Determine the (x, y) coordinate at the center of the cell enclosing the given text.  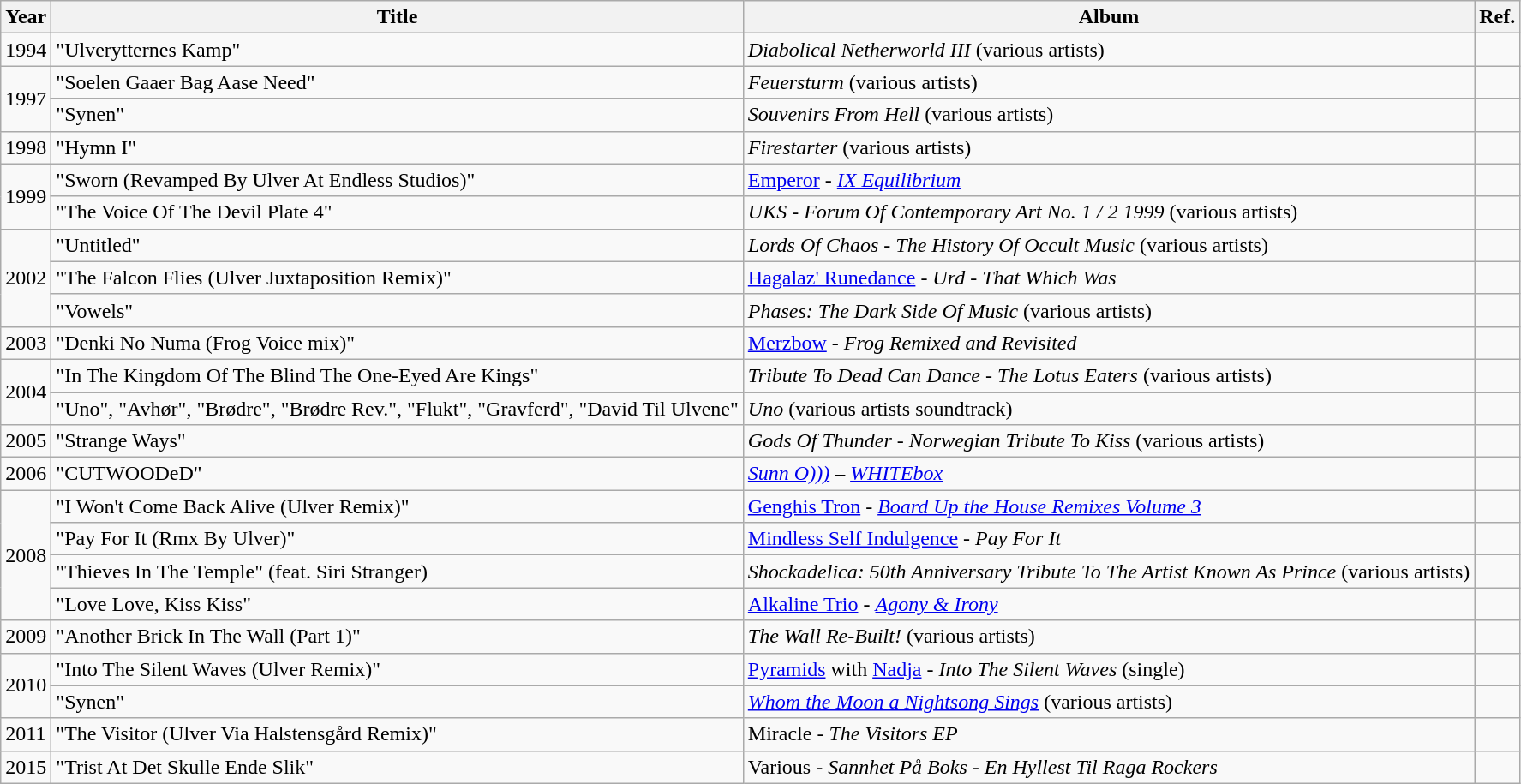
2009 (26, 637)
Diabolical Netherworld III (various artists) (1109, 50)
2005 (26, 441)
Lords Of Chaos - The History Of Occult Music (various artists) (1109, 245)
1994 (26, 50)
Gods Of Thunder - Norwegian Tribute To Kiss (various artists) (1109, 441)
Sunn O))) – WHITEbox (1109, 474)
Album (1109, 17)
Mindless Self Indulgence - Pay For It (1109, 539)
Pyramids with Nadja - Into The Silent Waves (single) (1109, 669)
"Uno", "Avhør", "Brødre", "Brødre Rev.", "Flukt", "Gravferd", "David Til Ulvene" (398, 409)
"Soelen Gaaer Bag Aase Need" (398, 82)
Firestarter (various artists) (1109, 147)
"I Won't Come Back Alive (Ulver Remix)" (398, 506)
2010 (26, 685)
"Denki No Numa (Frog Voice mix)" (398, 343)
2004 (26, 392)
Phases: The Dark Side Of Music (various artists) (1109, 310)
"Love Love, Kiss Kiss" (398, 604)
Miracle - The Visitors EP (1109, 734)
Year (26, 17)
"Into The Silent Waves (Ulver Remix)" (398, 669)
1997 (26, 99)
2003 (26, 343)
"Strange Ways" (398, 441)
Feuersturm (various artists) (1109, 82)
Hagalaz' Runedance - Urd - That Which Was (1109, 278)
Souvenirs From Hell (various artists) (1109, 115)
2011 (26, 734)
Emperor - IX Equilibrium (1109, 180)
2002 (26, 278)
"Untitled" (398, 245)
Various - Sannhet På Boks - En Hyllest Til Raga Rockers (1109, 767)
Merzbow - Frog Remixed and Revisited (1109, 343)
1998 (26, 147)
Alkaline Trio - Agony & Irony (1109, 604)
"CUTWOODeD" (398, 474)
"Sworn (Revamped By Ulver At Endless Studios)" (398, 180)
2008 (26, 555)
2015 (26, 767)
"The Falcon Flies (Ulver Juxtaposition Remix)" (398, 278)
Whom the Moon a Nightsong Sings (various artists) (1109, 702)
Genghis Tron - Board Up the House Remixes Volume 3 (1109, 506)
Ref. (1498, 17)
"Hymn I" (398, 147)
"Trist At Det Skulle Ende Slik" (398, 767)
2006 (26, 474)
Title (398, 17)
Shockadelica: 50th Anniversary Tribute To The Artist Known As Prince (various artists) (1109, 572)
"Thieves In The Temple" (feat. Siri Stranger) (398, 572)
1999 (26, 196)
"Pay For It (Rmx By Ulver)" (398, 539)
Tribute To Dead Can Dance - The Lotus Eaters (various artists) (1109, 375)
"Vowels" (398, 310)
"The Voice Of The Devil Plate 4" (398, 212)
The Wall Re-Built! (various artists) (1109, 637)
Uno (various artists soundtrack) (1109, 409)
"In The Kingdom Of The Blind The One-Eyed Are Kings" (398, 375)
UKS - Forum Of Contemporary Art No. 1 / 2 1999 (various artists) (1109, 212)
"The Visitor (Ulver Via Halstensgård Remix)" (398, 734)
"Another Brick In The Wall (Part 1)" (398, 637)
"Ulverytternes Kamp" (398, 50)
